Output the [X, Y] coordinate of the center of the cell containing the given text.  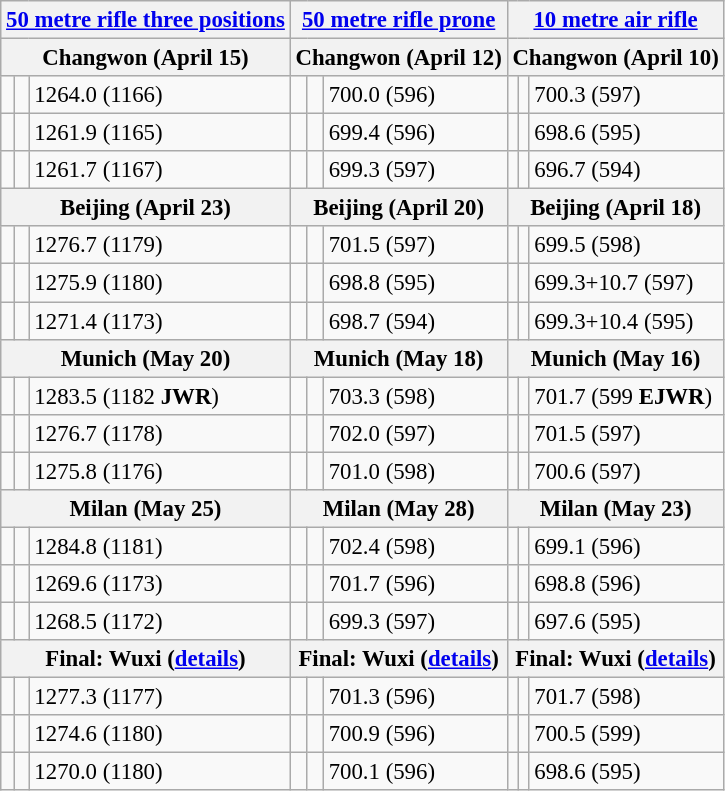
Changwon (April 10) [616, 58]
1261.7 (1167) [160, 170]
698.8 (596) [626, 584]
701.7 (598) [626, 697]
699.4 (596) [415, 133]
701.3 (596) [415, 697]
Munich (May 20) [146, 358]
1276.7 (1179) [160, 245]
1270.0 (1180) [160, 772]
50 metre rifle prone [398, 20]
10 metre air rifle [616, 20]
1275.9 (1180) [160, 283]
1264.0 (1166) [160, 95]
697.6 (595) [626, 621]
1269.6 (1173) [160, 584]
Changwon (April 15) [146, 58]
700.1 (596) [415, 772]
701.0 (598) [415, 471]
698.7 (594) [415, 321]
701.7 (596) [415, 584]
700.0 (596) [415, 95]
Munich (May 16) [616, 358]
698.8 (595) [415, 283]
Beijing (April 20) [398, 208]
700.9 (596) [415, 734]
702.0 (597) [415, 433]
Milan (May 28) [398, 509]
1271.4 (1173) [160, 321]
1277.3 (1177) [160, 697]
700.5 (599) [626, 734]
699.1 (596) [626, 546]
Milan (May 23) [616, 509]
699.3+10.4 (595) [626, 321]
1274.6 (1180) [160, 734]
699.5 (598) [626, 245]
1275.8 (1176) [160, 471]
1261.9 (1165) [160, 133]
Munich (May 18) [398, 358]
Beijing (April 18) [616, 208]
699.3+10.7 (597) [626, 283]
702.4 (598) [415, 546]
Milan (May 25) [146, 509]
696.7 (594) [626, 170]
1276.7 (1178) [160, 433]
700.6 (597) [626, 471]
1284.8 (1181) [160, 546]
701.7 (599 EJWR) [626, 396]
1283.5 (1182 JWR) [160, 396]
700.3 (597) [626, 95]
Changwon (April 12) [398, 58]
703.3 (598) [415, 396]
50 metre rifle three positions [146, 20]
1268.5 (1172) [160, 621]
Beijing (April 23) [146, 208]
